Extract the [X, Y] coordinate from the center of the cell holding the provided text.  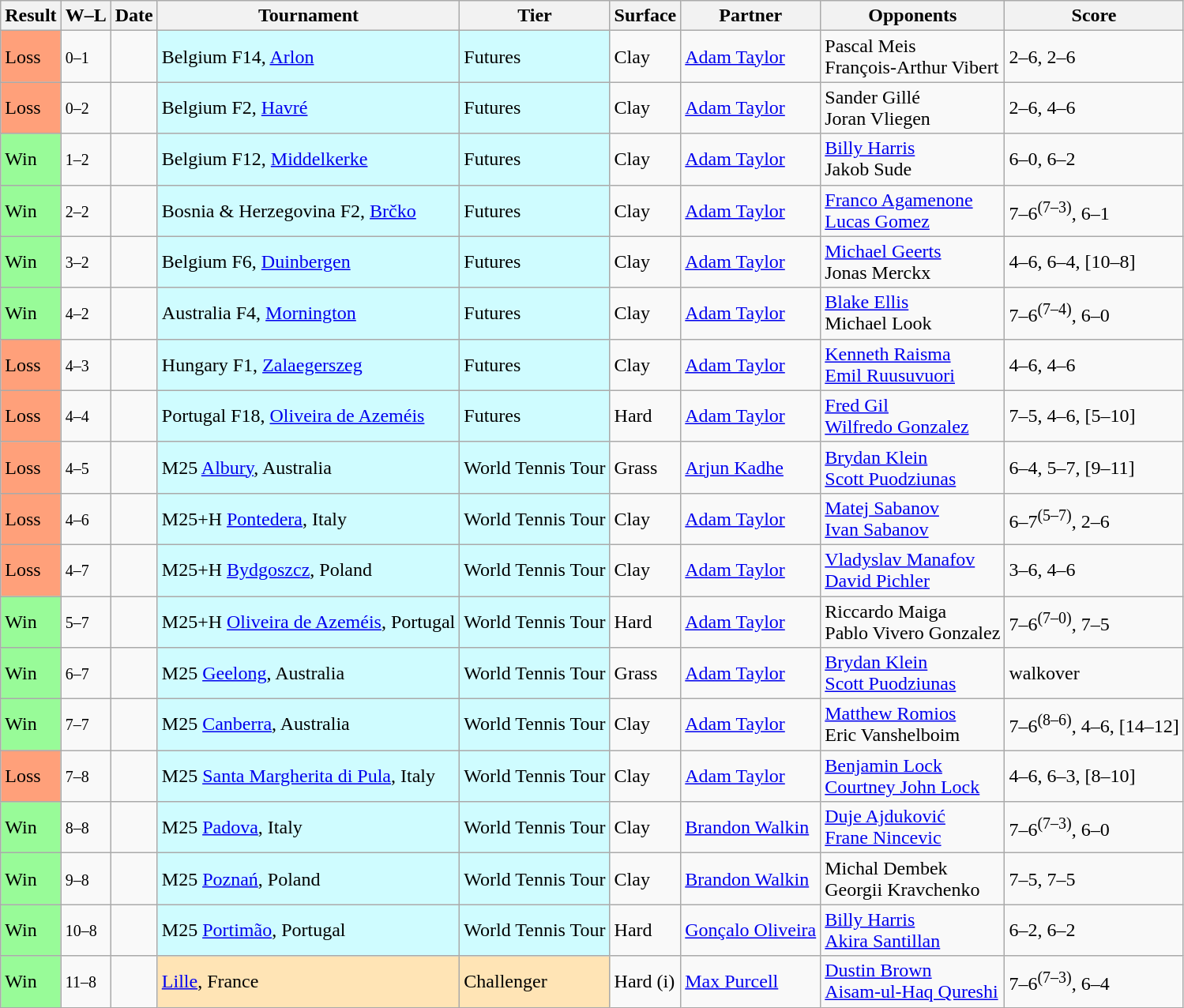
Tier [535, 16]
M25+H Bydgoszcz, Poland [308, 570]
Belgium F2, Havré [308, 107]
Michal Dembek Georgii Kravchenko [913, 878]
2–6, 4–6 [1094, 107]
Max Purcell [750, 981]
Michael Geerts Jonas Merckx [913, 262]
9–8 [85, 878]
Gonçalo Oliveira [750, 931]
Date [134, 16]
Australia F4, Mornington [308, 313]
4–2 [85, 313]
Partner [750, 16]
Opponents [913, 16]
M25 Canberra, Australia [308, 725]
Challenger [535, 981]
M25 Padova, Italy [308, 828]
4–6, 6–4, [10–8] [1094, 262]
7–6(7–3), 6–1 [1094, 210]
2–2 [85, 210]
6–0, 6–2 [1094, 160]
7–6(7–4), 6–0 [1094, 313]
0–1 [85, 57]
Duje Ajduković Frane Nincevic [913, 828]
7–5, 4–6, [5–10] [1094, 416]
10–8 [85, 931]
6–2, 6–2 [1094, 931]
M25 Portimão, Portugal [308, 931]
6–4, 5–7, [9–11] [1094, 468]
Franco Agamenone Lucas Gomez [913, 210]
3–2 [85, 262]
2–6, 2–6 [1094, 57]
Vladyslav Manafov David Pichler [913, 570]
7–7 [85, 725]
7–5, 7–5 [1094, 878]
Billy Harris Akira Santillan [913, 931]
Portugal F18, Oliveira de Azeméis [308, 416]
Hungary F1, Zalaegerszeg [308, 365]
7–8 [85, 776]
Pascal Meis François-Arthur Vibert [913, 57]
Sander Gillé Joran Vliegen [913, 107]
Billy Harris Jakob Sude [913, 160]
M25 Poznań, Poland [308, 878]
M25 Santa Margherita di Pula, Italy [308, 776]
Belgium F14, Arlon [308, 57]
M25+H Pontedera, Italy [308, 518]
Dustin Brown Aisam-ul-Haq Qureshi [913, 981]
7–6(7–0), 7–5 [1094, 621]
6–7 [85, 673]
Kenneth Raisma Emil Ruusuvuori [913, 365]
Belgium F12, Middelkerke [308, 160]
Result [31, 16]
Blake Ellis Michael Look [913, 313]
M25 Albury, Australia [308, 468]
Surface [645, 16]
7–6(7–3), 6–4 [1094, 981]
11–8 [85, 981]
M25+H Oliveira de Azeméis, Portugal [308, 621]
W–L [85, 16]
7–6(8–6), 4–6, [14–12] [1094, 725]
Riccardo Maiga Pablo Vivero Gonzalez [913, 621]
6–7(5–7), 2–6 [1094, 518]
0–2 [85, 107]
walkover [1094, 673]
7–6(7–3), 6–0 [1094, 828]
4–6 [85, 518]
Score [1094, 16]
M25 Geelong, Australia [308, 673]
4–6, 6–3, [8–10] [1094, 776]
Fred Gil Wilfredo Gonzalez [913, 416]
Matej Sabanov Ivan Sabanov [913, 518]
Matthew Romios Eric Vanshelboim [913, 725]
Bosnia & Herzegovina F2, Brčko [308, 210]
4–3 [85, 365]
Lille, France [308, 981]
Tournament [308, 16]
1–2 [85, 160]
Benjamin Lock Courtney John Lock [913, 776]
8–8 [85, 828]
Hard (i) [645, 981]
Arjun Kadhe [750, 468]
4–6, 4–6 [1094, 365]
3–6, 4–6 [1094, 570]
5–7 [85, 621]
4–7 [85, 570]
Belgium F6, Duinbergen [308, 262]
4–4 [85, 416]
4–5 [85, 468]
